Determine the [x, y] coordinate at the center of the cell enclosing the given text.  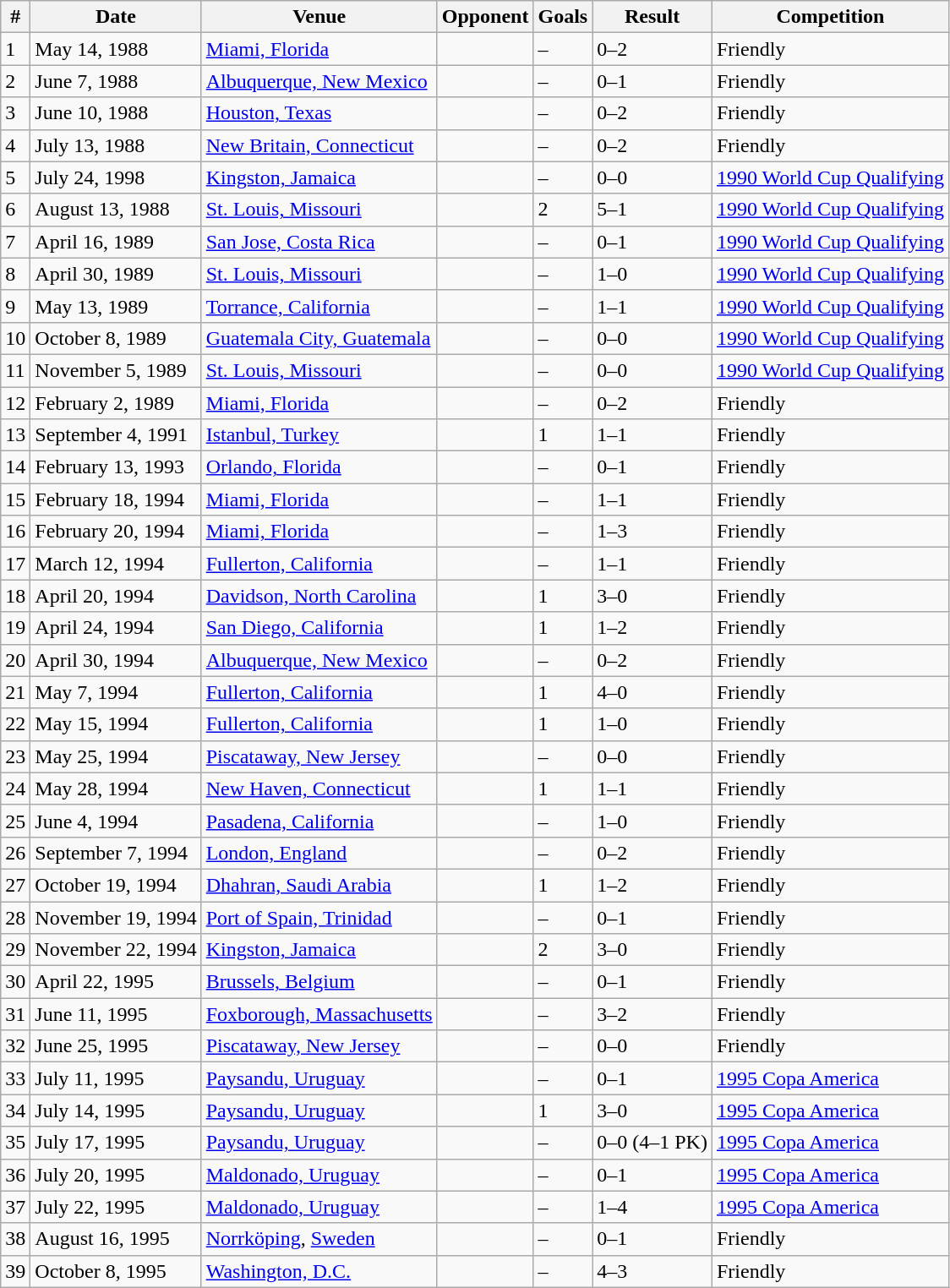
11 [15, 370]
Torrance, California [319, 306]
Result [652, 17]
May 15, 1994 [116, 724]
July 13, 1988 [116, 145]
July 24, 1998 [116, 177]
June 7, 1988 [116, 81]
18 [15, 596]
21 [15, 692]
Port of Spain, Trinidad [319, 917]
20 [15, 660]
17 [15, 564]
April 22, 1995 [116, 982]
San Diego, California [319, 628]
8 [15, 274]
September 7, 1994 [116, 853]
35 [15, 1143]
February 13, 1993 [116, 467]
October 8, 1995 [116, 1271]
March 12, 1994 [116, 564]
34 [15, 1111]
39 [15, 1271]
0–0 (4–1 PK) [652, 1143]
37 [15, 1207]
July 11, 1995 [116, 1078]
May 14, 1988 [116, 49]
16 [15, 532]
San Jose, Costa Rica [319, 242]
April 30, 1994 [116, 660]
19 [15, 628]
Guatemala City, Guatemala [319, 338]
Davidson, North Carolina [319, 596]
Brussels, Belgium [319, 982]
February 2, 1989 [116, 403]
August 13, 1988 [116, 210]
22 [15, 724]
32 [15, 1046]
May 7, 1994 [116, 692]
May 25, 1994 [116, 756]
14 [15, 467]
Goals [563, 17]
23 [15, 756]
October 8, 1989 [116, 338]
Foxborough, Massachusetts [319, 1014]
Orlando, Florida [319, 467]
April 16, 1989 [116, 242]
Date [116, 17]
10 [15, 338]
29 [15, 950]
3–2 [652, 1014]
Pasadena, California [319, 821]
Washington, D.C. [319, 1271]
33 [15, 1078]
July 22, 1995 [116, 1207]
28 [15, 917]
August 16, 1995 [116, 1239]
15 [15, 499]
April 24, 1994 [116, 628]
27 [15, 885]
38 [15, 1239]
June 10, 1988 [116, 113]
4–3 [652, 1271]
3 [15, 113]
October 19, 1994 [116, 885]
7 [15, 242]
May 13, 1989 [116, 306]
April 30, 1989 [116, 274]
July 14, 1995 [116, 1111]
30 [15, 982]
May 28, 1994 [116, 789]
November 22, 1994 [116, 950]
Houston, Texas [319, 113]
Norrköping, Sweden [319, 1239]
July 17, 1995 [116, 1143]
New Britain, Connecticut [319, 145]
London, England [319, 853]
Opponent [485, 17]
July 20, 1995 [116, 1175]
June 4, 1994 [116, 821]
4–0 [652, 692]
36 [15, 1175]
13 [15, 435]
9 [15, 306]
12 [15, 403]
February 20, 1994 [116, 532]
31 [15, 1014]
February 18, 1994 [116, 499]
5 [15, 177]
June 11, 1995 [116, 1014]
Dhahran, Saudi Arabia [319, 885]
Competition [830, 17]
New Haven, Connecticut [319, 789]
24 [15, 789]
5–1 [652, 210]
November 19, 1994 [116, 917]
26 [15, 853]
# [15, 17]
Venue [319, 17]
November 5, 1989 [116, 370]
1–3 [652, 532]
June 25, 1995 [116, 1046]
September 4, 1991 [116, 435]
April 20, 1994 [116, 596]
Istanbul, Turkey [319, 435]
1–4 [652, 1207]
25 [15, 821]
6 [15, 210]
4 [15, 145]
